Locate the cell with the specified text and output its (X, Y) center coordinate. 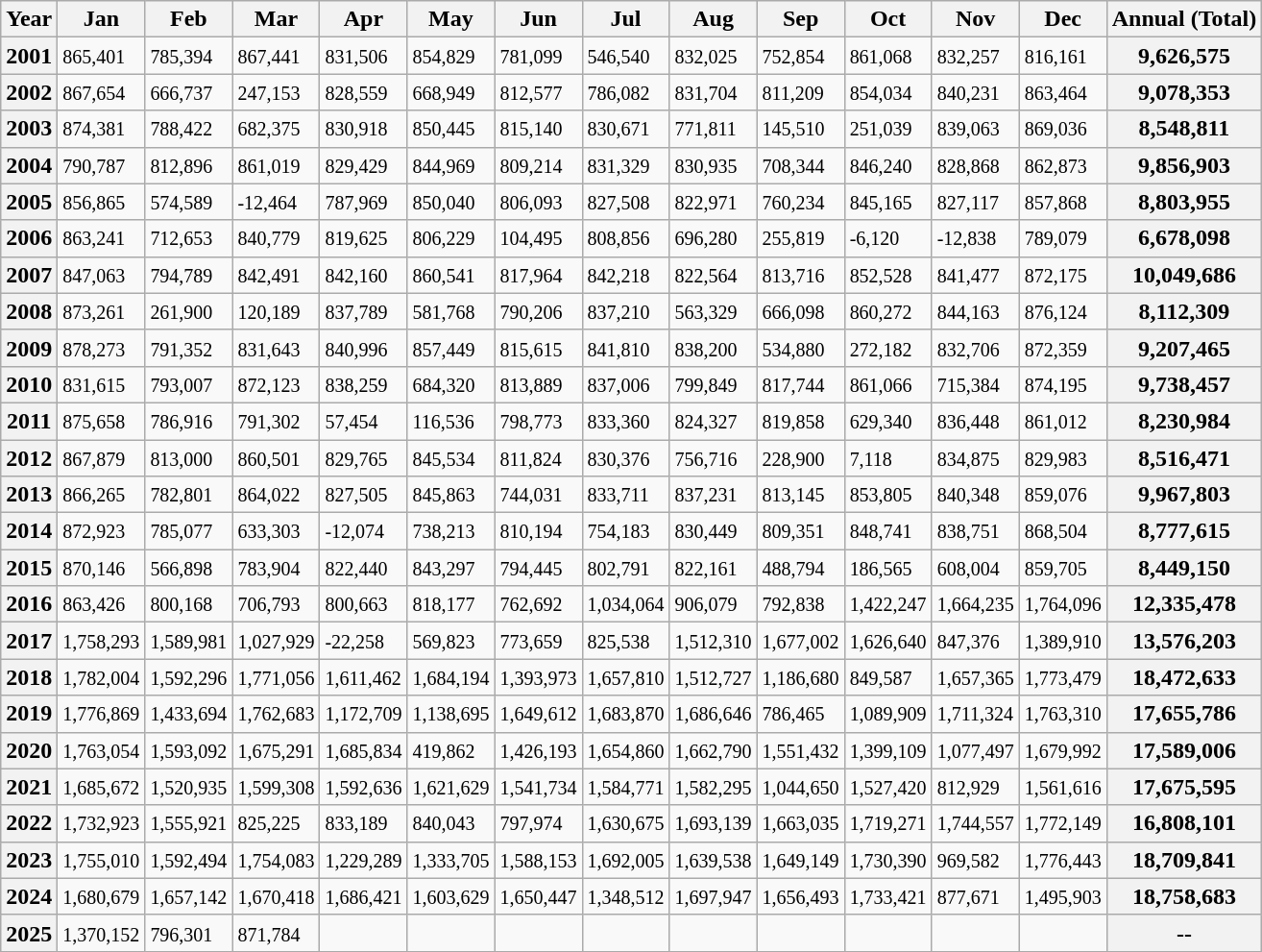
848,741 (887, 531)
Jul (626, 19)
872,175 (1062, 275)
1,754,083 (277, 860)
874,381 (102, 129)
2017 (29, 641)
17,655,786 (1184, 714)
786,082 (626, 92)
738,213 (451, 531)
1,639,538 (713, 860)
819,625 (363, 238)
827,117 (976, 202)
841,810 (626, 348)
828,559 (363, 92)
872,359 (1062, 348)
Sep (801, 19)
1,711,324 (976, 714)
120,189 (277, 311)
806,229 (451, 238)
1,592,296 (188, 677)
760,234 (801, 202)
1,657,142 (188, 896)
752,854 (801, 56)
2022 (29, 823)
825,538 (626, 641)
1,697,947 (713, 896)
794,789 (188, 275)
Nov (976, 19)
833,189 (363, 823)
863,464 (1062, 92)
1,758,293 (102, 641)
860,501 (277, 458)
781,099 (538, 56)
563,329 (713, 311)
2013 (29, 495)
18,758,683 (1184, 896)
Year (29, 19)
1,561,616 (1062, 787)
228,900 (801, 458)
1,603,629 (451, 896)
1,389,910 (1062, 641)
9,967,803 (1184, 495)
831,704 (713, 92)
715,384 (976, 384)
May (451, 19)
816,161 (1062, 56)
1,426,193 (538, 750)
830,376 (626, 458)
827,508 (626, 202)
1,592,494 (188, 860)
857,868 (1062, 202)
822,440 (363, 568)
1,592,636 (363, 787)
811,209 (801, 92)
808,856 (626, 238)
822,564 (713, 275)
534,880 (801, 348)
771,811 (713, 129)
696,280 (713, 238)
2004 (29, 165)
844,969 (451, 165)
838,200 (713, 348)
809,214 (538, 165)
1,692,005 (626, 860)
16,808,101 (1184, 823)
876,124 (1062, 311)
7,118 (887, 458)
860,272 (887, 311)
Jan (102, 19)
1,630,675 (626, 823)
815,615 (538, 348)
800,663 (363, 604)
1,138,695 (451, 714)
1,772,149 (1062, 823)
2023 (29, 860)
874,195 (1062, 384)
2018 (29, 677)
1,520,935 (188, 787)
1,370,152 (102, 933)
794,445 (538, 568)
1,555,921 (188, 823)
906,079 (713, 604)
865,401 (102, 56)
1,670,418 (277, 896)
668,949 (451, 92)
104,495 (538, 238)
1,599,308 (277, 787)
831,506 (363, 56)
861,068 (887, 56)
833,711 (626, 495)
2009 (29, 348)
849,587 (887, 677)
1,733,421 (887, 896)
2007 (29, 275)
116,536 (451, 421)
845,863 (451, 495)
861,012 (1062, 421)
813,716 (801, 275)
546,540 (626, 56)
186,565 (887, 568)
8,548,811 (1184, 129)
8,449,150 (1184, 568)
1,541,734 (538, 787)
-12,074 (363, 531)
867,441 (277, 56)
-12,838 (976, 238)
756,716 (713, 458)
2019 (29, 714)
868,504 (1062, 531)
-22,258 (363, 641)
864,022 (277, 495)
837,210 (626, 311)
969,582 (976, 860)
2011 (29, 421)
875,658 (102, 421)
798,773 (538, 421)
1,762,683 (277, 714)
1,393,973 (538, 677)
2012 (29, 458)
1,044,650 (801, 787)
9,626,575 (1184, 56)
2010 (29, 384)
837,789 (363, 311)
773,659 (538, 641)
844,163 (976, 311)
785,077 (188, 531)
1,763,310 (1062, 714)
754,183 (626, 531)
869,036 (1062, 129)
810,194 (538, 531)
842,491 (277, 275)
854,829 (451, 56)
2025 (29, 933)
838,259 (363, 384)
2016 (29, 604)
850,040 (451, 202)
852,528 (887, 275)
9,207,465 (1184, 348)
859,076 (1062, 495)
-12,464 (277, 202)
Oct (887, 19)
1,034,064 (626, 604)
1,649,612 (538, 714)
1,662,790 (713, 750)
872,123 (277, 384)
1,584,771 (626, 787)
1,551,432 (801, 750)
860,541 (451, 275)
2015 (29, 568)
788,422 (188, 129)
829,429 (363, 165)
812,896 (188, 165)
762,692 (538, 604)
828,868 (976, 165)
272,182 (887, 348)
684,320 (451, 384)
802,791 (626, 568)
1,512,727 (713, 677)
856,865 (102, 202)
840,779 (277, 238)
1,663,035 (801, 823)
827,505 (363, 495)
17,675,595 (1184, 787)
1,650,447 (538, 896)
1,719,271 (887, 823)
797,974 (538, 823)
841,477 (976, 275)
18,472,633 (1184, 677)
799,849 (713, 384)
861,066 (887, 384)
1,089,909 (887, 714)
854,034 (887, 92)
790,206 (538, 311)
Aug (713, 19)
790,787 (102, 165)
847,376 (976, 641)
1,776,443 (1062, 860)
871,784 (277, 933)
866,265 (102, 495)
1,611,462 (363, 677)
838,751 (976, 531)
806,093 (538, 202)
837,231 (713, 495)
832,706 (976, 348)
1,649,149 (801, 860)
1,495,903 (1062, 896)
744,031 (538, 495)
13,576,203 (1184, 641)
813,145 (801, 495)
2002 (29, 92)
1,172,709 (363, 714)
878,273 (102, 348)
782,801 (188, 495)
831,615 (102, 384)
792,838 (801, 604)
842,218 (626, 275)
1,771,056 (277, 677)
872,923 (102, 531)
1,744,557 (976, 823)
850,445 (451, 129)
9,078,353 (1184, 92)
247,153 (277, 92)
1,664,235 (976, 604)
1,686,646 (713, 714)
877,671 (976, 896)
863,241 (102, 238)
829,983 (1062, 458)
8,112,309 (1184, 311)
840,043 (451, 823)
824,327 (713, 421)
1,333,705 (451, 860)
Apr (363, 19)
845,165 (887, 202)
840,348 (976, 495)
1,422,247 (887, 604)
817,964 (538, 275)
825,225 (277, 823)
2020 (29, 750)
1,654,860 (626, 750)
789,079 (1062, 238)
2008 (29, 311)
817,744 (801, 384)
574,589 (188, 202)
853,805 (887, 495)
1,512,310 (713, 641)
1,626,640 (887, 641)
633,303 (277, 531)
2001 (29, 56)
861,019 (277, 165)
857,449 (451, 348)
862,873 (1062, 165)
Dec (1062, 19)
1,764,096 (1062, 604)
261,900 (188, 311)
809,351 (801, 531)
831,329 (626, 165)
9,738,457 (1184, 384)
831,643 (277, 348)
785,394 (188, 56)
783,904 (277, 568)
488,794 (801, 568)
1,732,923 (102, 823)
1,433,694 (188, 714)
1,593,092 (188, 750)
1,656,493 (801, 896)
251,039 (887, 129)
791,302 (277, 421)
1,657,810 (626, 677)
1,755,010 (102, 860)
829,765 (363, 458)
800,168 (188, 604)
2006 (29, 238)
10,049,686 (1184, 275)
18,709,841 (1184, 860)
822,971 (713, 202)
1,527,420 (887, 787)
1,677,002 (801, 641)
569,823 (451, 641)
1,679,992 (1062, 750)
1,027,929 (277, 641)
706,793 (277, 604)
834,875 (976, 458)
867,879 (102, 458)
-- (1184, 933)
1,348,512 (626, 896)
786,465 (801, 714)
17,589,006 (1184, 750)
786,916 (188, 421)
813,000 (188, 458)
867,654 (102, 92)
581,768 (451, 311)
840,231 (976, 92)
419,862 (451, 750)
2005 (29, 202)
Feb (188, 19)
566,898 (188, 568)
840,996 (363, 348)
833,360 (626, 421)
859,705 (1062, 568)
9,856,903 (1184, 165)
1,077,497 (976, 750)
1,589,981 (188, 641)
-6,120 (887, 238)
1,763,054 (102, 750)
839,063 (976, 129)
822,161 (713, 568)
1,782,004 (102, 677)
830,449 (713, 531)
1,730,390 (887, 860)
1,588,153 (538, 860)
837,006 (626, 384)
6,678,098 (1184, 238)
1,582,295 (713, 787)
608,004 (976, 568)
819,858 (801, 421)
1,773,479 (1062, 677)
870,146 (102, 568)
708,344 (801, 165)
1,684,194 (451, 677)
847,063 (102, 275)
712,653 (188, 238)
796,301 (188, 933)
2014 (29, 531)
830,671 (626, 129)
8,230,984 (1184, 421)
8,516,471 (1184, 458)
2021 (29, 787)
793,007 (188, 384)
1,776,869 (102, 714)
1,680,679 (102, 896)
2003 (29, 129)
830,918 (363, 129)
811,824 (538, 458)
57,454 (363, 421)
2024 (29, 896)
1,621,629 (451, 787)
1,186,680 (801, 677)
1,683,870 (626, 714)
830,935 (713, 165)
8,777,615 (1184, 531)
815,140 (538, 129)
1,693,139 (713, 823)
812,929 (976, 787)
1,685,834 (363, 750)
791,352 (188, 348)
1,685,672 (102, 787)
836,448 (976, 421)
842,160 (363, 275)
8,803,955 (1184, 202)
845,534 (451, 458)
1,686,421 (363, 896)
863,426 (102, 604)
1,675,291 (277, 750)
818,177 (451, 604)
813,889 (538, 384)
666,098 (801, 311)
Jun (538, 19)
682,375 (277, 129)
1,399,109 (887, 750)
787,969 (363, 202)
873,261 (102, 311)
812,577 (538, 92)
1,229,289 (363, 860)
629,340 (887, 421)
Annual (Total) (1184, 19)
666,737 (188, 92)
832,257 (976, 56)
846,240 (887, 165)
145,510 (801, 129)
255,819 (801, 238)
Mar (277, 19)
832,025 (713, 56)
12,335,478 (1184, 604)
843,297 (451, 568)
1,657,365 (976, 677)
